Output the [X, Y] coordinate of the center of the cell containing the given text.  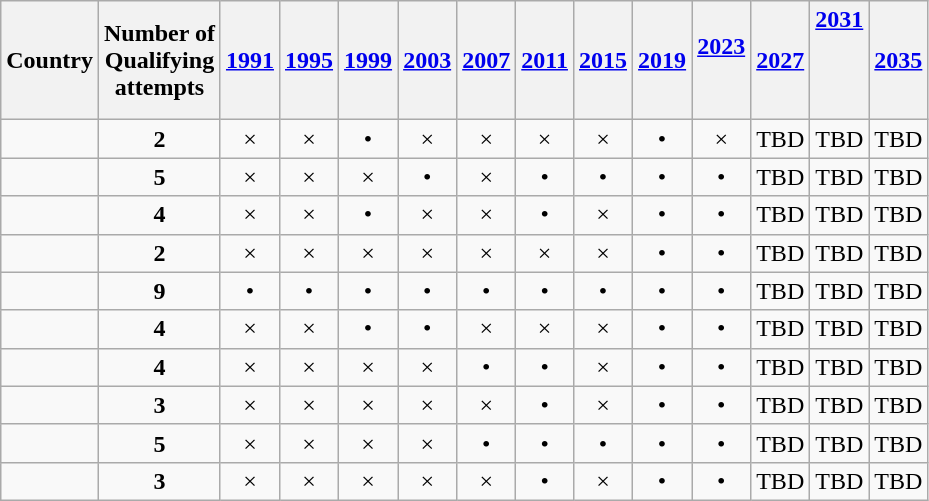
2027 [780, 60]
9 [159, 291]
2011 [545, 60]
2019 [662, 60]
2003 [428, 60]
2015 [602, 60]
Number of Qualifying attempts [159, 60]
1995 [308, 60]
1991 [250, 60]
2031 [840, 60]
2007 [486, 60]
2035 [898, 60]
1999 [368, 60]
2023 [722, 60]
Country [50, 60]
